Search for the cell housing the specified text and yield its (X, Y) center coordinate. 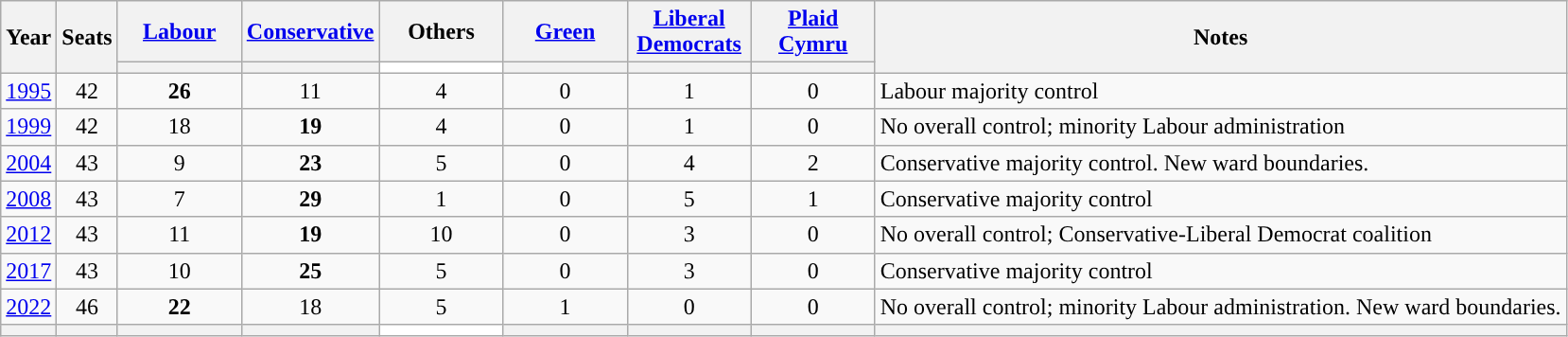
Plaid Cymru (813, 32)
No overall control; Conservative-Liberal Democrat coalition (1220, 235)
2022 (28, 307)
2004 (28, 163)
No overall control; minority Labour administration (1220, 127)
Green (566, 32)
22 (180, 307)
23 (310, 163)
26 (180, 91)
1999 (28, 127)
Seats (87, 37)
9 (180, 163)
Others (441, 32)
7 (180, 199)
1995 (28, 91)
29 (310, 199)
2012 (28, 235)
Liberal Democrats (688, 32)
Labour majority control (1220, 91)
2 (813, 163)
2008 (28, 199)
Labour (180, 32)
No overall control; minority Labour administration. New ward boundaries. (1220, 307)
Notes (1220, 37)
2017 (28, 271)
46 (87, 307)
Year (28, 37)
Conservative majority control. New ward boundaries. (1220, 163)
25 (310, 271)
Conservative (310, 32)
